For the text-containing cell, return its midpoint in (X, Y) coordinate format. 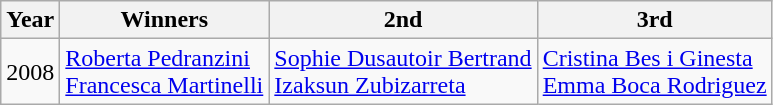
Winners (164, 20)
Cristina Bes i Ginesta Emma Boca Rodriguez (654, 72)
Sophie Dusautoir Bertrand Izaksun Zubizarreta (403, 72)
2nd (403, 20)
3rd (654, 20)
2008 (30, 72)
Roberta Pedranzini Francesca Martinelli (164, 72)
Year (30, 20)
